Determine the (X, Y) coordinate at the center of the cell enclosing the given text.  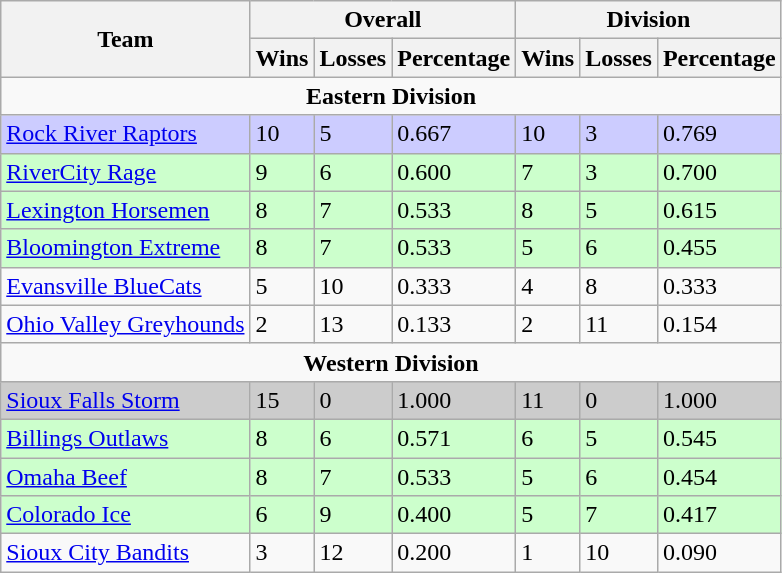
1 (548, 553)
Rock River Raptors (126, 134)
Overall (383, 20)
Eastern Division (391, 96)
12 (353, 553)
Sioux Falls Storm (126, 400)
Division (649, 20)
0.615 (719, 210)
0.133 (454, 324)
Bloomington Extreme (126, 248)
0.400 (454, 515)
0.700 (719, 172)
0.545 (719, 438)
0.417 (719, 515)
Lexington Horsemen (126, 210)
0.090 (719, 553)
0.455 (719, 248)
Sioux City Bandits (126, 553)
0.454 (719, 477)
0.571 (454, 438)
13 (353, 324)
0.200 (454, 553)
15 (282, 400)
0.667 (454, 134)
Colorado Ice (126, 515)
RiverCity Rage (126, 172)
Ohio Valley Greyhounds (126, 324)
0.600 (454, 172)
Team (126, 39)
0.154 (719, 324)
Western Division (391, 362)
Evansville BlueCats (126, 286)
Omaha Beef (126, 477)
0.769 (719, 134)
Billings Outlaws (126, 438)
4 (548, 286)
